Identify which cell holds the provided text, then report its [x, y] central coordinate. 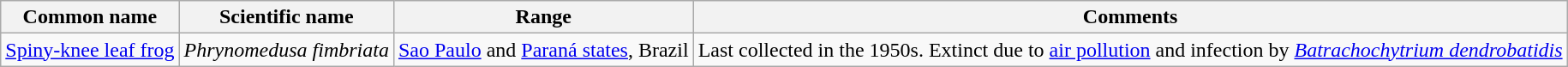
Comments [1130, 17]
Phrynomedusa fimbriata [286, 50]
Last collected in the 1950s. Extinct due to air pollution and infection by Batrachochytrium dendrobatidis [1130, 50]
Scientific name [286, 17]
Common name [90, 17]
Spiny-knee leaf frog [90, 50]
Range [543, 17]
Sao Paulo and Paraná states, Brazil [543, 50]
